Return [x, y] of the center of cell containing provided text 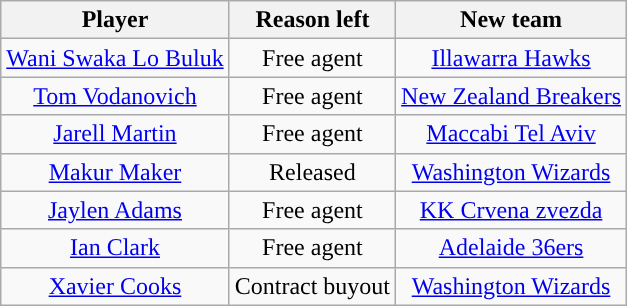
Xavier Cooks [115, 286]
New Zealand Breakers [512, 96]
Illawarra Hawks [512, 58]
Released [312, 172]
Maccabi Tel Aviv [512, 134]
Jarell Martin [115, 134]
Jaylen Adams [115, 210]
Player [115, 20]
Adelaide 36ers [512, 248]
New team [512, 20]
Wani Swaka Lo Buluk [115, 58]
Reason left [312, 20]
Ian Clark [115, 248]
KK Crvena zvezda [512, 210]
Makur Maker [115, 172]
Contract buyout [312, 286]
Tom Vodanovich [115, 96]
